Capture the cell that displays the provided text and extract its [x, y] central coordinate. 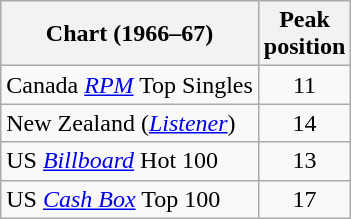
US Billboard Hot 100 [130, 161]
17 [304, 199]
US Cash Box Top 100 [130, 199]
13 [304, 161]
New Zealand (Listener) [130, 123]
Canada RPM Top Singles [130, 85]
Chart (1966–67) [130, 34]
11 [304, 85]
14 [304, 123]
Peakposition [304, 34]
